Capture the cell that displays the provided text and extract its [x, y] central coordinate. 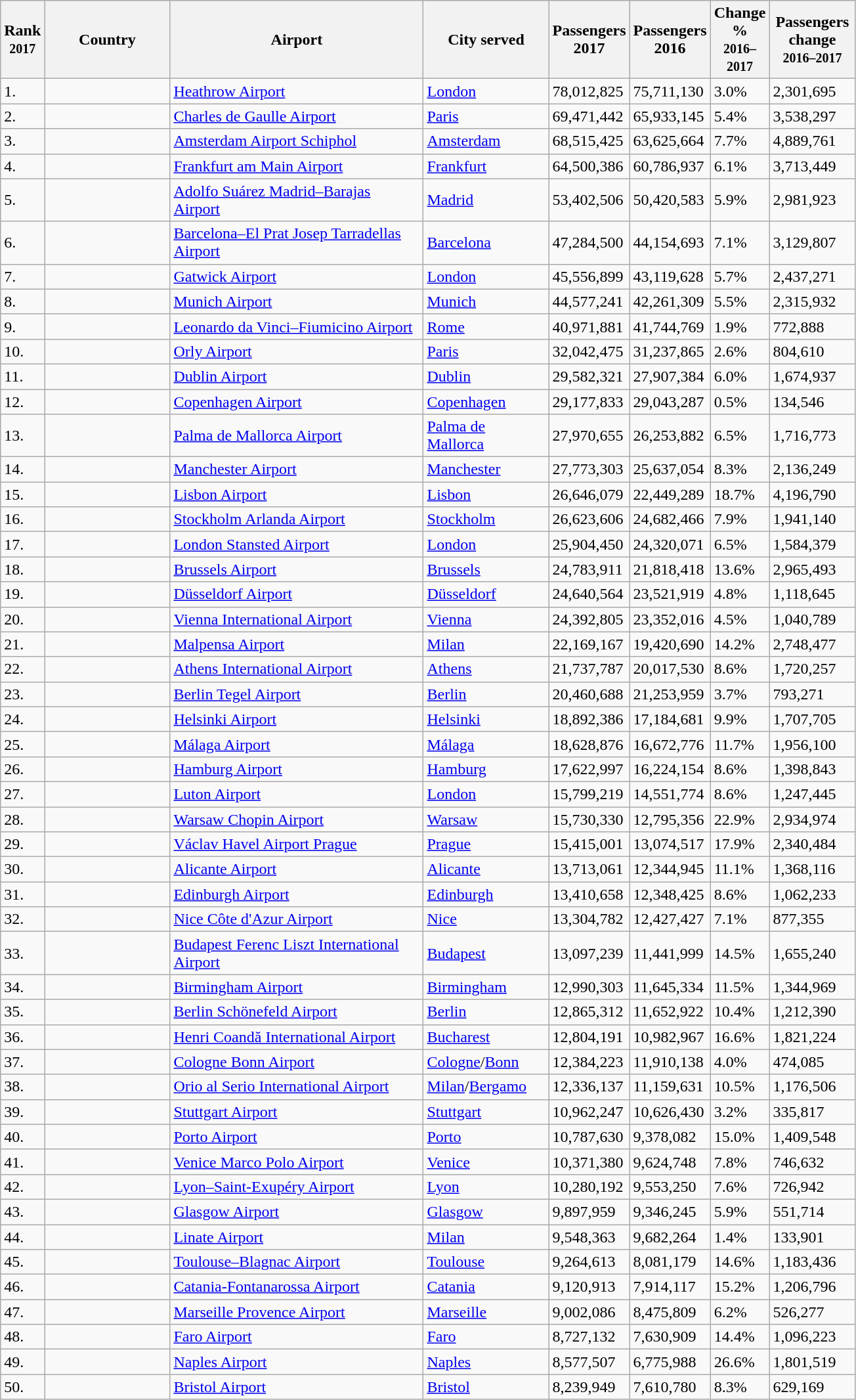
Marseille Provence Airport [297, 1312]
526,277 [813, 1312]
Glasgow [486, 1212]
26,646,079 [589, 494]
Glasgow Airport [297, 1212]
8,475,809 [670, 1312]
26. [22, 769]
Warsaw [486, 819]
9,120,913 [589, 1287]
22.9% [740, 819]
Birmingham [486, 987]
Lyon–Saint-Exupéry Airport [297, 1187]
1,176,506 [813, 1087]
7.9% [740, 519]
Athens International Airport [297, 669]
1,655,240 [813, 953]
25. [22, 744]
31. [22, 894]
Vienna International Airport [297, 619]
Nice [486, 919]
4.5% [740, 619]
16. [22, 519]
Budapest [486, 953]
9,378,082 [670, 1137]
Dublin [486, 376]
10,962,247 [589, 1112]
629,169 [813, 1387]
Naples Airport [297, 1362]
Manchester Airport [297, 470]
5.7% [740, 276]
1.9% [740, 326]
12. [22, 401]
Warsaw Chopin Airport [297, 819]
Stuttgart [486, 1112]
15,730,330 [589, 819]
2,981,923 [813, 200]
12,990,303 [589, 987]
24,320,071 [670, 544]
7,914,117 [670, 1287]
Dublin Airport [297, 376]
75,711,130 [670, 91]
42,261,309 [670, 301]
1,368,116 [813, 869]
47. [22, 1312]
5. [22, 200]
23,521,919 [670, 594]
39. [22, 1112]
Edinburgh [486, 894]
134,546 [813, 401]
65,933,145 [670, 116]
Amsterdam [486, 141]
9. [22, 326]
Vienna [486, 619]
34. [22, 987]
27,907,384 [670, 376]
10.4% [740, 1012]
28. [22, 819]
Brussels Airport [297, 569]
Bristol Airport [297, 1387]
Helsinki [486, 719]
9,002,086 [589, 1312]
2,340,484 [813, 844]
1,344,969 [813, 987]
Alicante Airport [297, 869]
3.7% [740, 694]
Faro Airport [297, 1337]
24,783,911 [589, 569]
Charles de Gaulle Airport [297, 116]
11. [22, 376]
4.0% [740, 1062]
43. [22, 1212]
27,773,303 [589, 470]
Toulouse [486, 1262]
4. [22, 166]
21. [22, 644]
1,212,390 [813, 1012]
Munich [486, 301]
19. [22, 594]
9,264,613 [589, 1262]
Bristol [486, 1387]
8,577,507 [589, 1362]
24. [22, 719]
10,787,630 [589, 1137]
35. [22, 1012]
Toulouse–Blagnac Airport [297, 1262]
1,674,937 [813, 376]
1,707,705 [813, 719]
746,632 [813, 1162]
Berlin Tegel Airport [297, 694]
24,682,466 [670, 519]
2,136,249 [813, 470]
3,713,449 [813, 166]
21,737,787 [589, 669]
8,727,132 [589, 1337]
47,284,500 [589, 243]
14.6% [740, 1262]
22,169,167 [589, 644]
78,012,825 [589, 91]
877,355 [813, 919]
45,556,899 [589, 276]
10,626,430 [670, 1112]
40. [22, 1137]
Adolfo Suárez Madrid–Barajas Airport [297, 200]
Helsinki Airport [297, 719]
726,942 [813, 1187]
41. [22, 1162]
10. [22, 351]
11.5% [740, 987]
Porto Airport [297, 1137]
Palma de Mallorca [486, 436]
Faro [486, 1337]
Palma de Mallorca Airport [297, 436]
Cologne Bonn Airport [297, 1062]
Passengers2016 [670, 39]
Catania [486, 1287]
Birmingham Airport [297, 987]
9,553,250 [670, 1187]
12,348,425 [670, 894]
Stuttgart Airport [297, 1112]
6,775,988 [670, 1362]
Edinburgh Airport [297, 894]
8. [22, 301]
Venice Marco Polo Airport [297, 1162]
22,449,289 [670, 494]
2,965,493 [813, 569]
3.2% [740, 1112]
26.6% [740, 1362]
Berlin Schönefeld Airport [297, 1012]
1,183,436 [813, 1262]
10,280,192 [589, 1187]
14.5% [740, 953]
Gatwick Airport [297, 276]
Nice Côte d'Azur Airport [297, 919]
City served [486, 39]
7. [22, 276]
53,402,506 [589, 200]
Orly Airport [297, 351]
18,892,386 [589, 719]
551,714 [813, 1212]
18. [22, 569]
60,786,937 [670, 166]
11,645,334 [670, 987]
Düsseldorf Airport [297, 594]
14. [22, 470]
Amsterdam Airport Schiphol [297, 141]
15,415,001 [589, 844]
1.4% [740, 1236]
11.7% [740, 744]
13,097,239 [589, 953]
4,196,790 [813, 494]
13. [22, 436]
32. [22, 919]
12,865,312 [589, 1012]
804,610 [813, 351]
Catania-Fontanarossa Airport [297, 1287]
15. [22, 494]
23,352,016 [670, 619]
9,897,959 [589, 1212]
12,344,945 [670, 869]
Venice [486, 1162]
11,652,922 [670, 1012]
9,682,264 [670, 1236]
16,672,776 [670, 744]
Václav Havel Airport Prague [297, 844]
13,304,782 [589, 919]
27. [22, 794]
15.2% [740, 1287]
Hamburg Airport [297, 769]
335,817 [813, 1112]
6.0% [740, 376]
4,889,761 [813, 141]
33. [22, 953]
Brussels [486, 569]
Manchester [486, 470]
Lyon [486, 1187]
Athens [486, 669]
25,637,054 [670, 470]
2,315,932 [813, 301]
0.5% [740, 401]
29,043,287 [670, 401]
50,420,583 [670, 200]
1,801,519 [813, 1362]
Rome [486, 326]
50. [22, 1387]
Cologne/Bonn [486, 1062]
Malpensa Airport [297, 644]
20,017,530 [670, 669]
12,384,223 [589, 1062]
43,119,628 [670, 276]
1,247,445 [813, 794]
Hamburg [486, 769]
2,437,271 [813, 276]
13,410,658 [589, 894]
41,744,769 [670, 326]
29,177,833 [589, 401]
32,042,475 [589, 351]
2. [22, 116]
8,081,179 [670, 1262]
1,040,789 [813, 619]
7.8% [740, 1162]
40,971,881 [589, 326]
Passengers change2016–2017 [813, 39]
Prague [486, 844]
29,582,321 [589, 376]
7.6% [740, 1187]
14,551,774 [670, 794]
Luton Airport [297, 794]
15,799,219 [589, 794]
9.9% [740, 719]
Country [108, 39]
6.1% [740, 166]
2,934,974 [813, 819]
12,795,356 [670, 819]
44,577,241 [589, 301]
38. [22, 1087]
9,346,245 [670, 1212]
Málaga [486, 744]
11,441,999 [670, 953]
Heathrow Airport [297, 91]
Orio al Serio International Airport [297, 1087]
3. [22, 141]
21,253,959 [670, 694]
Linate Airport [297, 1236]
49. [22, 1362]
14.2% [740, 644]
20,460,688 [589, 694]
Stockholm Arlanda Airport [297, 519]
9,624,748 [670, 1162]
Henri Coandă International Airport [297, 1037]
Düsseldorf [486, 594]
11.1% [740, 869]
3,538,297 [813, 116]
Frankfurt am Main Airport [297, 166]
12,336,137 [589, 1087]
12,804,191 [589, 1037]
45. [22, 1262]
1,720,257 [813, 669]
24,640,564 [589, 594]
10,371,380 [589, 1162]
13,074,517 [670, 844]
48. [22, 1337]
14.4% [740, 1337]
Stockholm [486, 519]
68,515,425 [589, 141]
26,623,606 [589, 519]
17,622,997 [589, 769]
11,159,631 [670, 1087]
Copenhagen [486, 401]
11,910,138 [670, 1062]
London Stansted Airport [297, 544]
2,748,477 [813, 644]
1,206,796 [813, 1287]
9,548,363 [589, 1236]
69,471,442 [589, 116]
20. [22, 619]
1,398,843 [813, 769]
Change %2016–2017 [740, 39]
133,901 [813, 1236]
2.6% [740, 351]
8,239,949 [589, 1387]
15.0% [740, 1137]
23. [22, 694]
Munich Airport [297, 301]
42. [22, 1187]
1,956,100 [813, 744]
1,821,224 [813, 1037]
16.6% [740, 1037]
3.0% [740, 91]
1,062,233 [813, 894]
Málaga Airport [297, 744]
1,716,773 [813, 436]
13.6% [740, 569]
13,713,061 [589, 869]
474,085 [813, 1062]
1,941,140 [813, 519]
1. [22, 91]
1,584,379 [813, 544]
27,970,655 [589, 436]
44,154,693 [670, 243]
Airport [297, 39]
Budapest Ferenc Liszt International Airport [297, 953]
Lisbon [486, 494]
Barcelona [486, 243]
6. [22, 243]
63,625,664 [670, 141]
7.7% [740, 141]
6.2% [740, 1312]
Passengers2017 [589, 39]
31,237,865 [670, 351]
Rank2017 [22, 39]
18,628,876 [589, 744]
19,420,690 [670, 644]
44. [22, 1236]
3,129,807 [813, 243]
1,096,223 [813, 1337]
18.7% [740, 494]
Copenhagen Airport [297, 401]
Leonardo da Vinci–Fiumicino Airport [297, 326]
17. [22, 544]
793,271 [813, 694]
29. [22, 844]
7,630,909 [670, 1337]
36. [22, 1037]
30. [22, 869]
1,118,645 [813, 594]
Madrid [486, 200]
37. [22, 1062]
64,500,386 [589, 166]
16,224,154 [670, 769]
5.5% [740, 301]
Barcelona–El Prat Josep Tarradellas Airport [297, 243]
Marseille [486, 1312]
21,818,418 [670, 569]
46. [22, 1287]
26,253,882 [670, 436]
7,610,780 [670, 1387]
Frankfurt [486, 166]
25,904,450 [589, 544]
Alicante [486, 869]
5.4% [740, 116]
10.5% [740, 1087]
24,392,805 [589, 619]
22. [22, 669]
12,427,427 [670, 919]
2,301,695 [813, 91]
Porto [486, 1137]
Naples [486, 1362]
Lisbon Airport [297, 494]
4.8% [740, 594]
Bucharest [486, 1037]
Milan/Bergamo [486, 1087]
1,409,548 [813, 1137]
772,888 [813, 326]
17.9% [740, 844]
10,982,967 [670, 1037]
17,184,681 [670, 719]
